Locate the cell with the specified text and output its [X, Y] center coordinate. 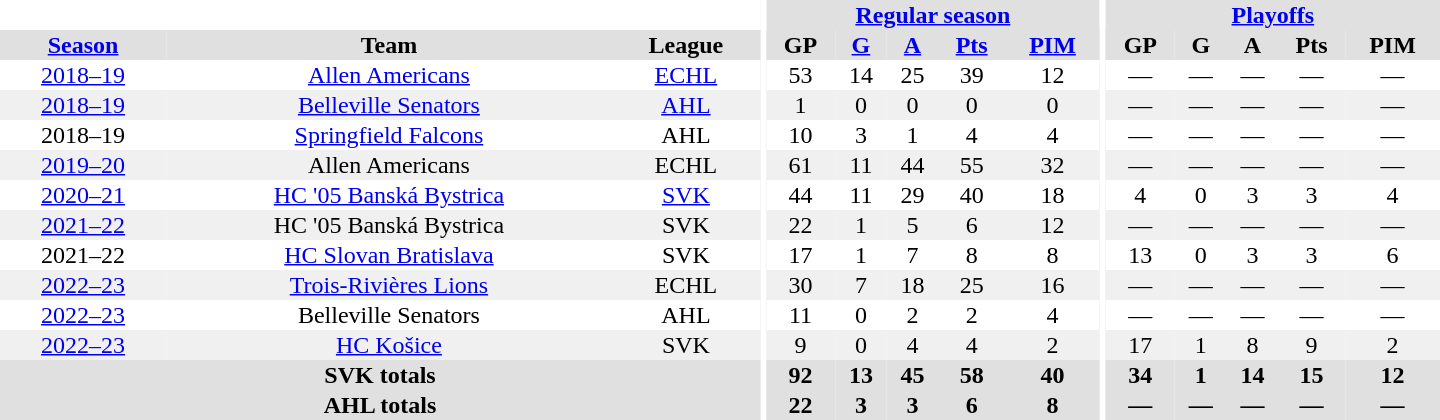
Team [389, 45]
58 [972, 375]
Playoffs [1273, 15]
Regular season [933, 15]
92 [800, 375]
5 [913, 225]
30 [800, 285]
AHL totals [380, 405]
39 [972, 75]
29 [913, 195]
16 [1052, 285]
53 [800, 75]
HC Slovan Bratislava [389, 255]
45 [913, 375]
Springfield Falcons [389, 135]
61 [800, 165]
2019–20 [83, 165]
Trois-Rivières Lions [389, 285]
55 [972, 165]
15 [1312, 375]
34 [1140, 375]
32 [1052, 165]
HC Košice [389, 345]
Season [83, 45]
10 [800, 135]
League [686, 45]
SVK totals [380, 375]
2020–21 [83, 195]
